Scan for the cell matching the given text and deliver its (X, Y) coordinate at center. 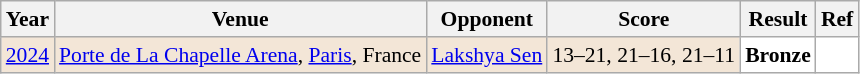
Bronze (778, 55)
Score (644, 19)
2024 (28, 55)
Porte de La Chapelle Arena, Paris, France (240, 55)
Result (778, 19)
13–21, 21–16, 21–11 (644, 55)
Opponent (486, 19)
Year (28, 19)
Ref (837, 19)
Venue (240, 19)
Lakshya Sen (486, 55)
